For the text-containing cell, return its midpoint in (X, Y) coordinate format. 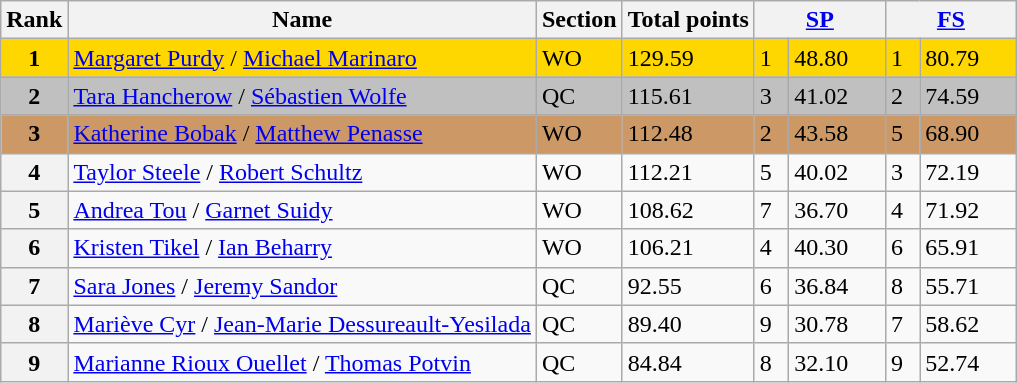
Tara Hancherow / Sébastien Wolfe (302, 96)
55.71 (968, 286)
43.58 (838, 134)
30.78 (838, 324)
Margaret Purdy / Michael Marinaro (302, 58)
Sara Jones / Jeremy Sandor (302, 286)
108.62 (688, 210)
FS (950, 20)
Total points (688, 20)
58.62 (968, 324)
Rank (34, 20)
48.80 (838, 58)
84.84 (688, 362)
65.91 (968, 248)
41.02 (838, 96)
68.90 (968, 134)
112.48 (688, 134)
Marianne Rioux Ouellet / Thomas Potvin (302, 362)
32.10 (838, 362)
40.30 (838, 248)
36.84 (838, 286)
52.74 (968, 362)
106.21 (688, 248)
80.79 (968, 58)
92.55 (688, 286)
72.19 (968, 172)
Kristen Tikel / Ian Beharry (302, 248)
40.02 (838, 172)
36.70 (838, 210)
89.40 (688, 324)
115.61 (688, 96)
Andrea Tou / Garnet Suidy (302, 210)
74.59 (968, 96)
Mariève Cyr / Jean-Marie Dessureault-Yesilada (302, 324)
Name (302, 20)
112.21 (688, 172)
SP (820, 20)
71.92 (968, 210)
129.59 (688, 58)
Katherine Bobak / Matthew Penasse (302, 134)
Taylor Steele / Robert Schultz (302, 172)
Section (579, 20)
